Output the (x, y) coordinate of the center of the cell containing the given text.  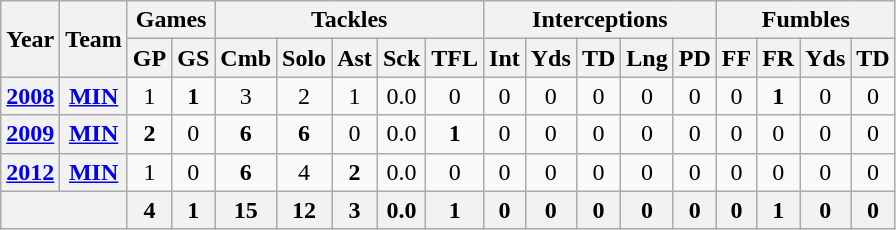
2009 (30, 134)
TFL (455, 58)
FF (736, 58)
Games (170, 20)
Interceptions (600, 20)
GP (149, 58)
PD (694, 58)
Year (30, 39)
Lng (647, 58)
15 (246, 210)
FR (778, 58)
Team (94, 39)
2008 (30, 96)
Sck (401, 58)
Cmb (246, 58)
Int (505, 58)
Ast (355, 58)
Solo (304, 58)
Fumbles (806, 20)
Tackles (350, 20)
2012 (30, 172)
12 (304, 210)
GS (194, 58)
